Return the (x, y) coordinate for the center point of the cell that contains the specified text.  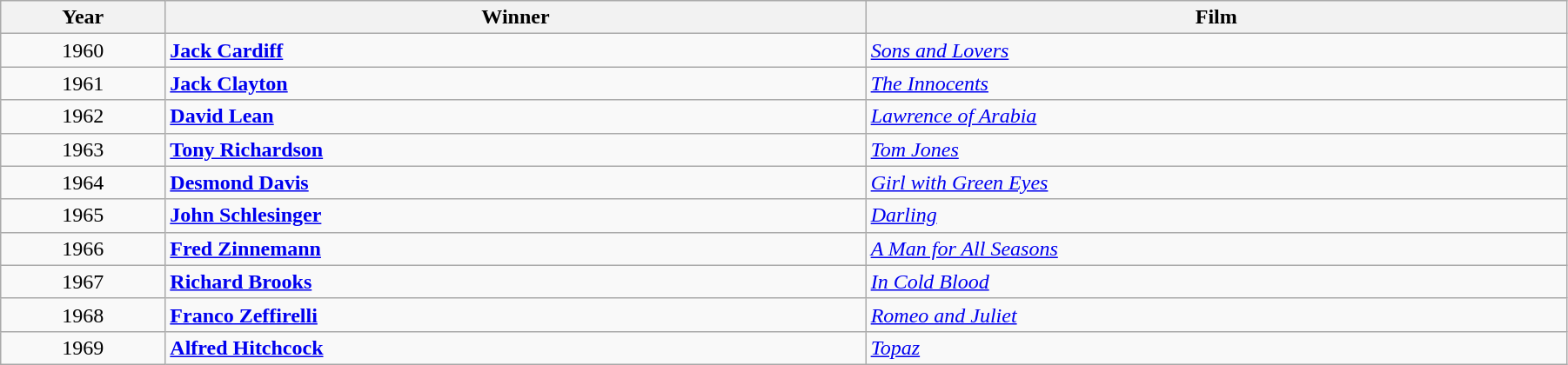
Jack Cardiff (515, 50)
Romeo and Juliet (1216, 315)
1962 (84, 116)
In Cold Blood (1216, 282)
1966 (84, 249)
Richard Brooks (515, 282)
David Lean (515, 116)
Winner (515, 17)
1964 (84, 182)
Alfred Hitchcock (515, 348)
Jack Clayton (515, 83)
Lawrence of Arabia (1216, 116)
Girl with Green Eyes (1216, 182)
Sons and Lovers (1216, 50)
A Man for All Seasons (1216, 249)
Topaz (1216, 348)
1960 (84, 50)
1967 (84, 282)
The Innocents (1216, 83)
1968 (84, 315)
1969 (84, 348)
John Schlesinger (515, 216)
Tom Jones (1216, 149)
1965 (84, 216)
Desmond Davis (515, 182)
Fred Zinnemann (515, 249)
Year (84, 17)
1963 (84, 149)
Darling (1216, 216)
Franco Zeffirelli (515, 315)
Tony Richardson (515, 149)
Film (1216, 17)
1961 (84, 83)
